Capture the cell that displays the provided text and extract its (x, y) central coordinate. 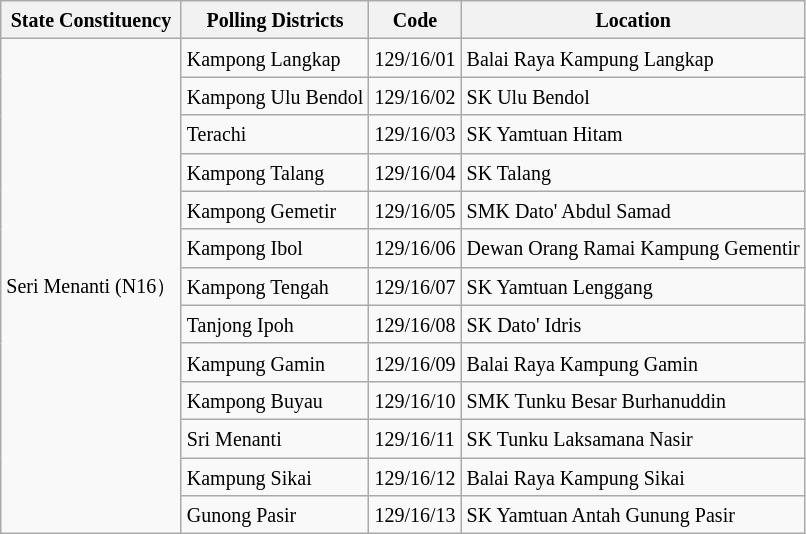
Kampung Gamin (275, 362)
129/16/10 (415, 400)
129/16/12 (415, 477)
Kampong Gemetir (275, 210)
129/16/06 (415, 248)
129/16/08 (415, 324)
Kampung Sikai (275, 477)
Gunong Pasir (275, 515)
129/16/07 (415, 286)
129/16/13 (415, 515)
Balai Raya Kampung Sikai (633, 477)
SK Talang (633, 172)
129/16/01 (415, 58)
SK Ulu Bendol (633, 96)
SK Dato' Idris (633, 324)
Sri Menanti (275, 438)
SK Tunku Laksamana Nasir (633, 438)
SK Yamtuan Hitam (633, 134)
129/16/09 (415, 362)
Tanjong Ipoh (275, 324)
Location (633, 20)
Kampong Tengah (275, 286)
SK Yamtuan Antah Gunung Pasir (633, 515)
Kampong Ibol (275, 248)
Code (415, 20)
Balai Raya Kampung Gamin (633, 362)
Dewan Orang Ramai Kampung Gementir (633, 248)
Kampong Langkap (275, 58)
Kampong Talang (275, 172)
Seri Menanti (N16） (91, 286)
Terachi (275, 134)
Kampong Buyau (275, 400)
SMK Tunku Besar Burhanuddin (633, 400)
129/16/05 (415, 210)
Polling Districts (275, 20)
129/16/03 (415, 134)
129/16/11 (415, 438)
129/16/02 (415, 96)
SMK Dato' Abdul Samad (633, 210)
State Constituency (91, 20)
Balai Raya Kampung Langkap (633, 58)
Kampong Ulu Bendol (275, 96)
129/16/04 (415, 172)
SK Yamtuan Lenggang (633, 286)
